Return the [X, Y] coordinate for the center point of the cell that contains the specified text.  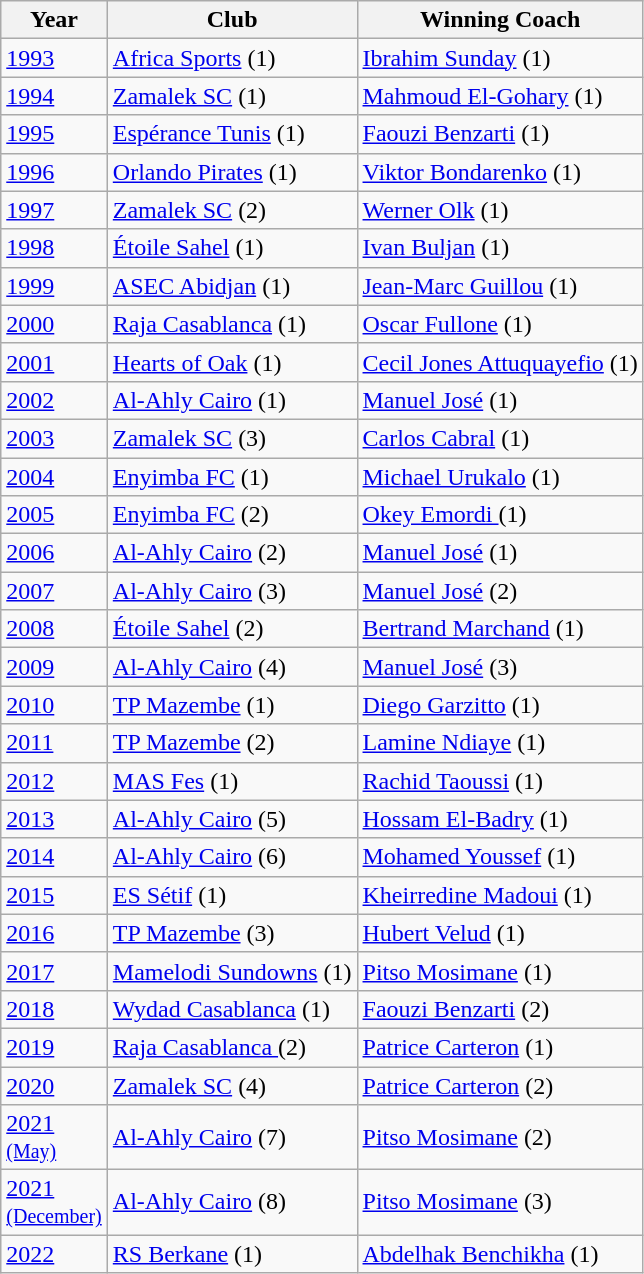
2013 [54, 819]
2010 [54, 705]
2006 [54, 553]
2021(December) [54, 1202]
Africa Sports (1) [232, 58]
2002 [54, 400]
Ivan Buljan (1) [500, 248]
Al-Ahly Cairo (7) [232, 1138]
2007 [54, 591]
Rachid Taoussi (1) [500, 781]
Michael Urukalo (1) [500, 477]
Al-Ahly Cairo (5) [232, 819]
MAS Fes (1) [232, 781]
Patrice Carteron (2) [500, 1085]
Al-Ahly Cairo (2) [232, 553]
2011 [54, 743]
2009 [54, 667]
Carlos Cabral (1) [500, 438]
Raja Casablanca (1) [232, 324]
Wydad Casablanca (1) [232, 1009]
2022 [54, 1254]
1996 [54, 172]
Étoile Sahel (1) [232, 248]
2015 [54, 895]
Al-Ahly Cairo (8) [232, 1202]
Lamine Ndiaye (1) [500, 743]
Mahmoud El-Gohary (1) [500, 96]
2017 [54, 971]
Enyimba FC (2) [232, 515]
Jean-Marc Guillou (1) [500, 286]
Okey Emordi (1) [500, 515]
1995 [54, 134]
2018 [54, 1009]
Raja Casablanca (2) [232, 1047]
Bertrand Marchand (1) [500, 629]
2014 [54, 857]
Enyimba FC (1) [232, 477]
Faouzi Benzarti (2) [500, 1009]
Orlando Pirates (1) [232, 172]
Hossam El-Badry (1) [500, 819]
TP Mazembe (1) [232, 705]
ASEC Abidjan (1) [232, 286]
Club [232, 20]
Viktor Bondarenko (1) [500, 172]
Year [54, 20]
Cecil Jones Attuquayefio (1) [500, 362]
Al-Ahly Cairo (6) [232, 857]
2000 [54, 324]
2008 [54, 629]
2020 [54, 1085]
2016 [54, 933]
Manuel José (3) [500, 667]
Hubert Velud (1) [500, 933]
2005 [54, 515]
Pitso Mosimane (1) [500, 971]
2003 [54, 438]
1999 [54, 286]
Zamalek SC (2) [232, 210]
Espérance Tunis (1) [232, 134]
TP Mazembe (2) [232, 743]
Ibrahim Sunday (1) [500, 58]
2021(May) [54, 1138]
Abdelhak Benchikha (1) [500, 1254]
1998 [54, 248]
Patrice Carteron (1) [500, 1047]
Zamalek SC (4) [232, 1085]
Zamalek SC (3) [232, 438]
Pitso Mosimane (3) [500, 1202]
Al-Ahly Cairo (3) [232, 591]
Zamalek SC (1) [232, 96]
Kheirredine Madoui (1) [500, 895]
1994 [54, 96]
Al-Ahly Cairo (4) [232, 667]
Mohamed Youssef (1) [500, 857]
Manuel José (2) [500, 591]
Hearts of Oak (1) [232, 362]
2001 [54, 362]
1997 [54, 210]
Oscar Fullone (1) [500, 324]
Faouzi Benzarti (1) [500, 134]
Diego Garzitto (1) [500, 705]
ES Sétif (1) [232, 895]
TP Mazembe (3) [232, 933]
2019 [54, 1047]
2004 [54, 477]
1993 [54, 58]
RS Berkane (1) [232, 1254]
Al-Ahly Cairo (1) [232, 400]
Pitso Mosimane (2) [500, 1138]
Mamelodi Sundowns (1) [232, 971]
Werner Olk (1) [500, 210]
Winning Coach [500, 20]
Étoile Sahel (2) [232, 629]
2012 [54, 781]
